Find where the given text appears and provide that cell's center as (X, Y) coordinate. 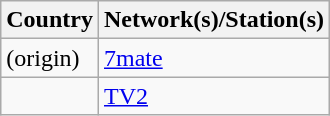
7mate (214, 58)
TV2 (214, 96)
Country (50, 20)
(origin) (50, 58)
Network(s)/Station(s) (214, 20)
